Identify which cell holds the provided text, then report its (X, Y) central coordinate. 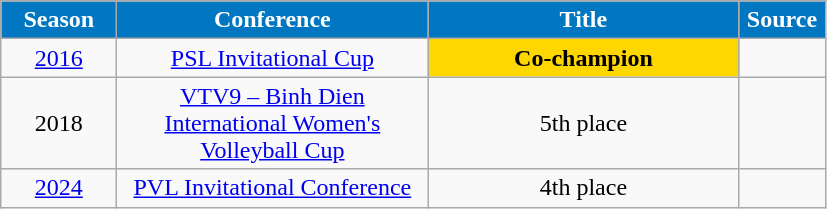
Co-champion (584, 58)
2016 (59, 58)
PSL Invitational Cup (272, 58)
VTV9 – Binh Dien International Women's Volleyball Cup (272, 123)
Conference (272, 20)
2024 (59, 188)
Title (584, 20)
Source (782, 20)
5th place (584, 123)
4th place (584, 188)
2018 (59, 123)
Season (59, 20)
PVL Invitational Conference (272, 188)
